Scan for the cell matching the given text and deliver its (x, y) coordinate at center. 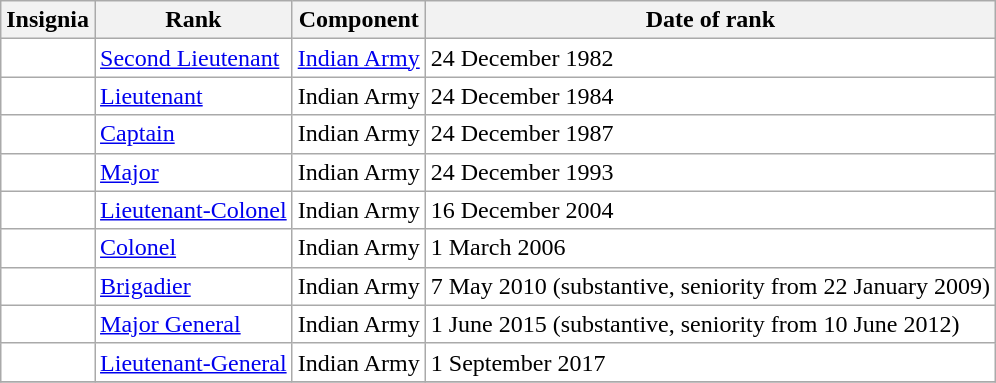
24 December 1982 (710, 58)
16 December 2004 (710, 210)
Date of rank (710, 20)
Component (358, 20)
1 March 2006 (710, 248)
Second Lieutenant (194, 58)
Lieutenant (194, 96)
1 September 2017 (710, 362)
Captain (194, 134)
Rank (194, 20)
Colonel (194, 248)
Insignia (48, 20)
Major (194, 172)
24 December 1987 (710, 134)
1 June 2015 (substantive, seniority from 10 June 2012) (710, 324)
24 December 1984 (710, 96)
Lieutenant-Colonel (194, 210)
Brigadier (194, 286)
Lieutenant-General (194, 362)
Major General (194, 324)
7 May 2010 (substantive, seniority from 22 January 2009) (710, 286)
24 December 1993 (710, 172)
